Determine the (X, Y) coordinate at the center of the cell enclosing the given text.  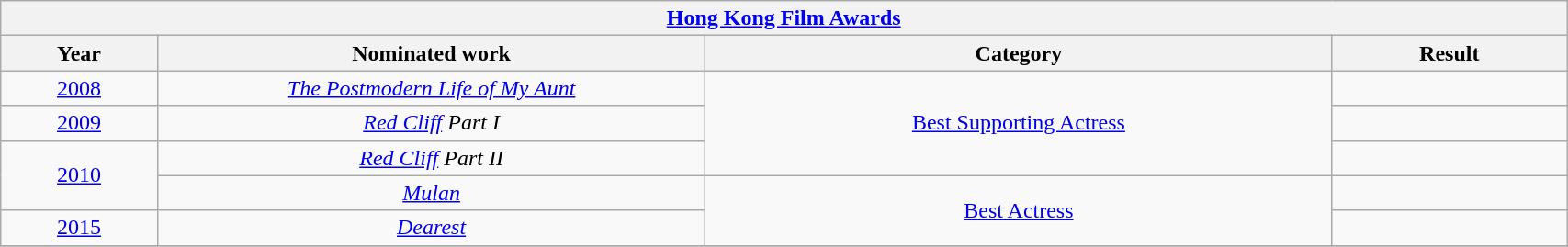
Dearest (432, 228)
Year (79, 53)
2008 (79, 88)
2015 (79, 228)
Category (1019, 53)
Red Cliff Part I (432, 123)
The Postmodern Life of My Aunt (432, 88)
Best Actress (1019, 210)
Nominated work (432, 53)
Result (1450, 53)
Mulan (432, 193)
Hong Kong Film Awards (784, 18)
2010 (79, 175)
Red Cliff Part II (432, 158)
2009 (79, 123)
Best Supporting Actress (1019, 123)
